Return [X, Y] of the center of cell containing provided text 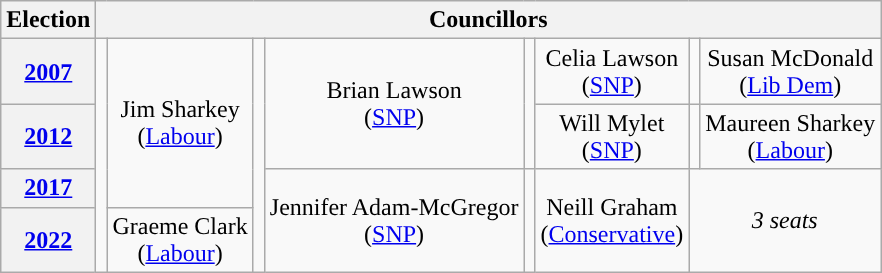
Councillors [488, 20]
2012 [48, 136]
Celia Lawson(SNP) [612, 72]
2007 [48, 72]
2022 [48, 240]
Jim Sharkey(Labour) [180, 123]
2017 [48, 188]
Maureen Sharkey(Labour) [790, 136]
Election [48, 20]
Susan McDonald(Lib Dem) [790, 72]
Jennifer Adam-McGregor(SNP) [394, 220]
Brian Lawson(SNP) [394, 104]
Will Mylet(SNP) [612, 136]
Graeme Clark(Labour) [180, 240]
3 seats [785, 220]
Neill Graham(Conservative) [612, 220]
